Extract the [X, Y] coordinate from the center of the cell holding the provided text.  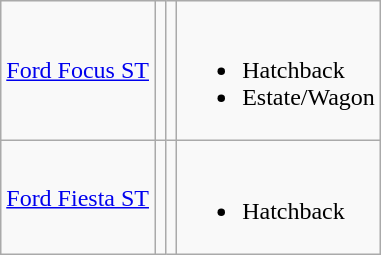
HatchbackEstate/Wagon [279, 71]
Ford Focus ST [78, 71]
Hatchback [279, 198]
Ford Fiesta ST [78, 198]
